Find where the given text appears and provide that cell's center as (X, Y) coordinate. 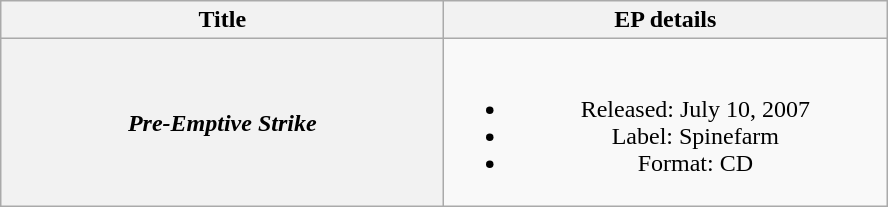
Title (222, 20)
Pre-Emptive Strike (222, 122)
EP details (666, 20)
Released: July 10, 2007Label: SpinefarmFormat: CD (666, 122)
